Pinpoint the cell where the given text exists, returning its [x, y] midpoint coordinate. 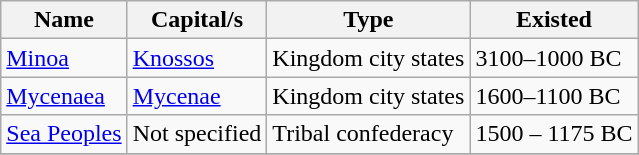
Type [368, 20]
Sea Peoples [64, 134]
Mycenaea [64, 96]
Mycenae [197, 96]
Minoa [64, 58]
Knossos [197, 58]
Existed [554, 20]
3100–1000 BC [554, 58]
Tribal confederacy [368, 134]
Name [64, 20]
1600–1100 BC [554, 96]
Not specified [197, 134]
1500 – 1175 BC [554, 134]
Capital/s [197, 20]
